Return the (X, Y) coordinate for the center point of the cell that contains the specified text.  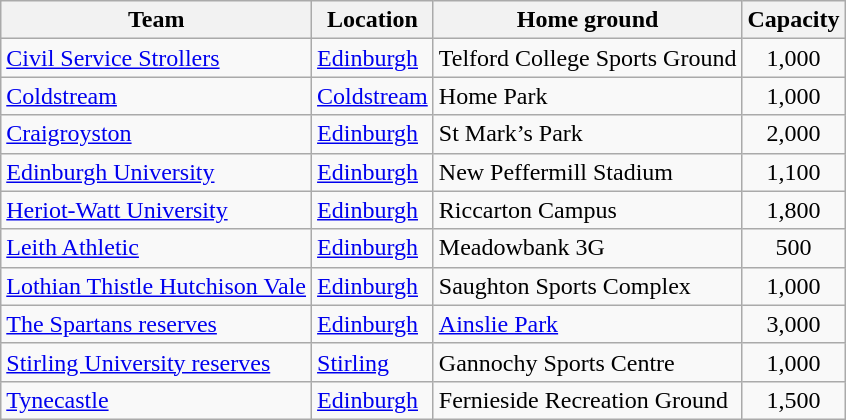
Civil Service Strollers (156, 58)
2,000 (794, 134)
1,500 (794, 400)
St Mark’s Park (588, 134)
Edinburgh University (156, 172)
1,800 (794, 210)
Telford College Sports Ground (588, 58)
1,100 (794, 172)
Craigroyston (156, 134)
Heriot-Watt University (156, 210)
Lothian Thistle Hutchison Vale (156, 286)
3,000 (794, 324)
Team (156, 20)
Location (373, 20)
Fernieside Recreation Ground (588, 400)
The Spartans reserves (156, 324)
500 (794, 248)
New Peffermill Stadium (588, 172)
Home Park (588, 96)
Ainslie Park (588, 324)
Meadowbank 3G (588, 248)
Gannochy Sports Centre (588, 362)
Tynecastle (156, 400)
Home ground (588, 20)
Capacity (794, 20)
Riccarton Campus (588, 210)
Leith Athletic (156, 248)
Stirling (373, 362)
Stirling University reserves (156, 362)
Saughton Sports Complex (588, 286)
